For the text-containing cell, return its midpoint in (x, y) coordinate format. 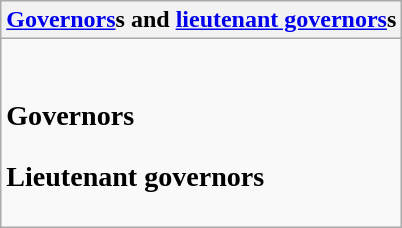
Governorss and lieutenant governorss (202, 20)
GovernorsLieutenant governors (202, 133)
